Scan for the cell matching the given text and deliver its [X, Y] coordinate at center. 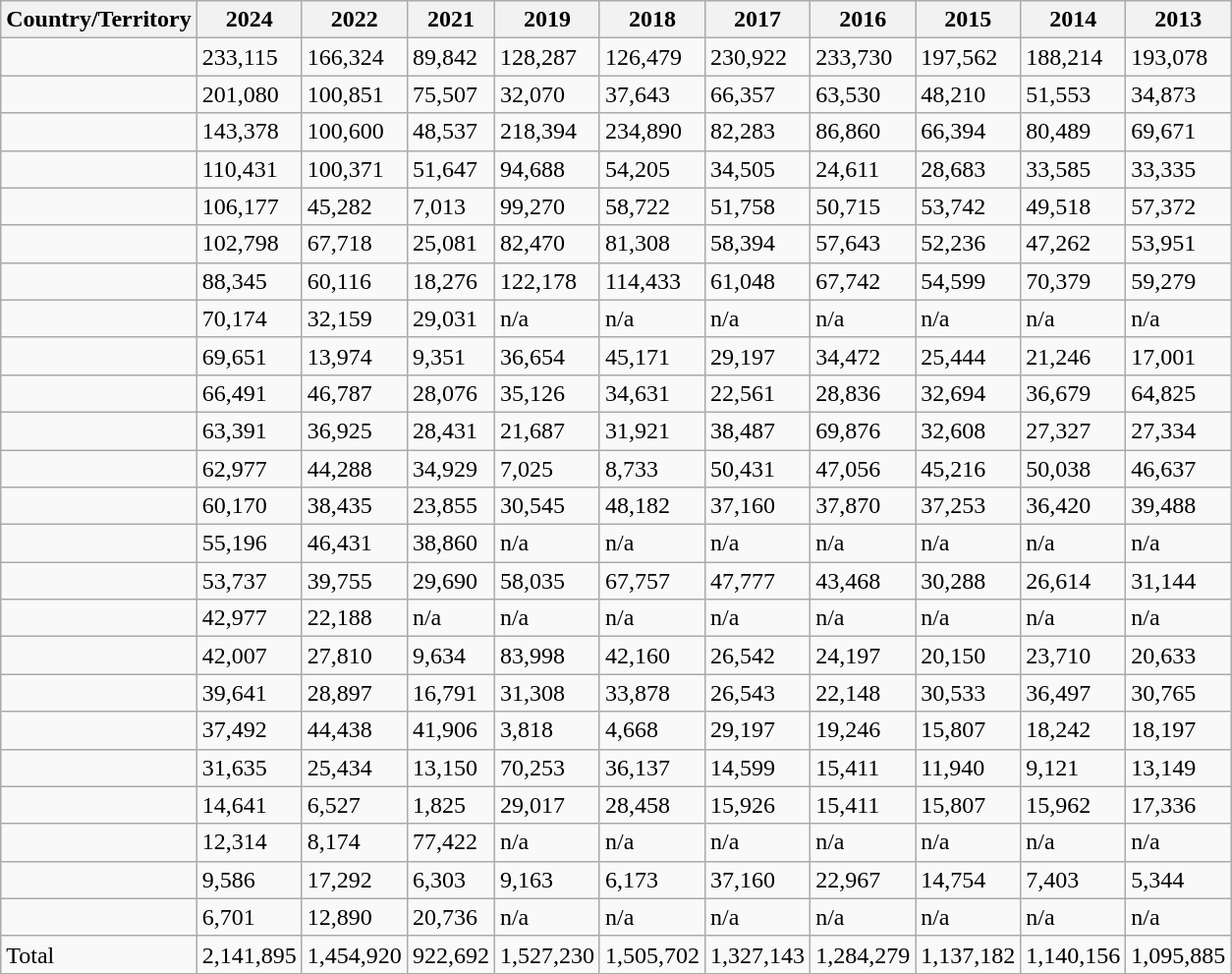
6,303 [450, 880]
126,479 [652, 57]
31,144 [1179, 581]
2015 [969, 20]
100,600 [354, 132]
58,035 [546, 581]
83,998 [546, 656]
28,836 [863, 393]
60,170 [250, 506]
27,334 [1179, 430]
2013 [1179, 20]
9,351 [450, 356]
218,394 [546, 132]
14,641 [250, 805]
45,171 [652, 356]
58,722 [652, 206]
24,197 [863, 656]
29,017 [546, 805]
35,126 [546, 393]
36,654 [546, 356]
233,730 [863, 57]
50,431 [758, 469]
70,253 [546, 768]
53,951 [1179, 244]
59,279 [1179, 281]
1,454,920 [354, 954]
100,371 [354, 169]
11,940 [969, 768]
27,327 [1073, 430]
39,755 [354, 581]
13,974 [354, 356]
53,742 [969, 206]
2,141,895 [250, 954]
22,188 [354, 618]
37,253 [969, 506]
21,246 [1073, 356]
62,977 [250, 469]
15,926 [758, 805]
30,288 [969, 581]
36,420 [1073, 506]
19,246 [863, 730]
60,116 [354, 281]
34,873 [1179, 94]
67,718 [354, 244]
42,160 [652, 656]
36,925 [354, 430]
102,798 [250, 244]
2021 [450, 20]
7,013 [450, 206]
8,174 [354, 842]
9,121 [1073, 768]
45,282 [354, 206]
29,690 [450, 581]
32,694 [969, 393]
54,205 [652, 169]
42,007 [250, 656]
32,070 [546, 94]
52,236 [969, 244]
7,403 [1073, 880]
17,001 [1179, 356]
1,825 [450, 805]
44,288 [354, 469]
13,149 [1179, 768]
30,545 [546, 506]
32,159 [354, 318]
122,178 [546, 281]
49,518 [1073, 206]
37,492 [250, 730]
33,335 [1179, 169]
39,641 [250, 693]
28,897 [354, 693]
46,431 [354, 544]
82,470 [546, 244]
86,860 [863, 132]
34,631 [652, 393]
2014 [1073, 20]
29,031 [450, 318]
30,765 [1179, 693]
75,507 [450, 94]
9,586 [250, 880]
67,757 [652, 581]
34,929 [450, 469]
24,611 [863, 169]
66,357 [758, 94]
81,308 [652, 244]
69,651 [250, 356]
48,210 [969, 94]
193,078 [1179, 57]
99,270 [546, 206]
230,922 [758, 57]
18,197 [1179, 730]
128,287 [546, 57]
4,668 [652, 730]
188,214 [1073, 57]
38,435 [354, 506]
46,787 [354, 393]
2019 [546, 20]
2024 [250, 20]
197,562 [969, 57]
42,977 [250, 618]
201,080 [250, 94]
6,173 [652, 880]
38,487 [758, 430]
28,458 [652, 805]
94,688 [546, 169]
1,095,885 [1179, 954]
6,527 [354, 805]
54,599 [969, 281]
50,038 [1073, 469]
36,137 [652, 768]
3,818 [546, 730]
9,634 [450, 656]
5,344 [1179, 880]
30,533 [969, 693]
43,468 [863, 581]
33,585 [1073, 169]
31,635 [250, 768]
45,216 [969, 469]
1,140,156 [1073, 954]
70,379 [1073, 281]
69,876 [863, 430]
18,242 [1073, 730]
25,444 [969, 356]
26,614 [1073, 581]
20,736 [450, 917]
26,542 [758, 656]
234,890 [652, 132]
55,196 [250, 544]
34,505 [758, 169]
36,679 [1073, 393]
922,692 [450, 954]
31,921 [652, 430]
25,434 [354, 768]
8,733 [652, 469]
28,683 [969, 169]
2017 [758, 20]
2022 [354, 20]
166,324 [354, 57]
12,890 [354, 917]
27,810 [354, 656]
15,962 [1073, 805]
233,115 [250, 57]
28,431 [450, 430]
1,327,143 [758, 954]
34,472 [863, 356]
18,276 [450, 281]
82,283 [758, 132]
23,855 [450, 506]
20,150 [969, 656]
22,561 [758, 393]
69,671 [1179, 132]
66,491 [250, 393]
51,553 [1073, 94]
41,906 [450, 730]
Country/Territory [98, 20]
13,150 [450, 768]
57,643 [863, 244]
21,687 [546, 430]
2018 [652, 20]
37,870 [863, 506]
25,081 [450, 244]
88,345 [250, 281]
58,394 [758, 244]
80,489 [1073, 132]
28,076 [450, 393]
44,438 [354, 730]
89,842 [450, 57]
26,543 [758, 693]
22,148 [863, 693]
1,505,702 [652, 954]
57,372 [1179, 206]
63,530 [863, 94]
7,025 [546, 469]
1,284,279 [863, 954]
22,967 [863, 880]
114,433 [652, 281]
47,262 [1073, 244]
1,527,230 [546, 954]
47,056 [863, 469]
70,174 [250, 318]
64,825 [1179, 393]
33,878 [652, 693]
6,701 [250, 917]
63,391 [250, 430]
37,643 [652, 94]
39,488 [1179, 506]
47,777 [758, 581]
48,537 [450, 132]
67,742 [863, 281]
100,851 [354, 94]
48,182 [652, 506]
106,177 [250, 206]
14,599 [758, 768]
50,715 [863, 206]
46,637 [1179, 469]
51,758 [758, 206]
36,497 [1073, 693]
61,048 [758, 281]
31,308 [546, 693]
1,137,182 [969, 954]
16,791 [450, 693]
143,378 [250, 132]
23,710 [1073, 656]
110,431 [250, 169]
53,737 [250, 581]
32,608 [969, 430]
51,647 [450, 169]
Total [98, 954]
12,314 [250, 842]
20,633 [1179, 656]
38,860 [450, 544]
14,754 [969, 880]
66,394 [969, 132]
2016 [863, 20]
17,292 [354, 880]
77,422 [450, 842]
9,163 [546, 880]
17,336 [1179, 805]
